Locate the cell with the specified text and output its [x, y] center coordinate. 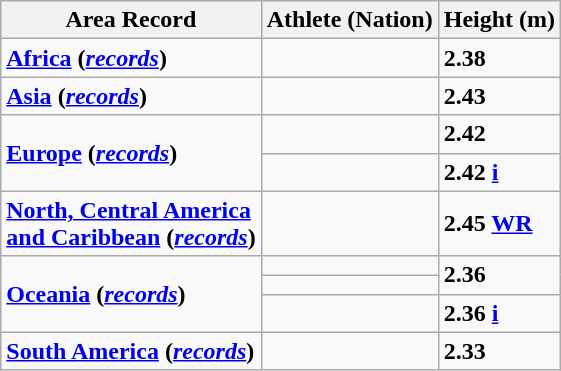
2.36 i [499, 313]
North, Central Americaand Caribbean (records) [131, 224]
Oceania (records) [131, 294]
South America (records) [131, 351]
2.36 [499, 275]
Africa (records) [131, 58]
2.38 [499, 58]
2.45 WR [499, 224]
Height (m) [499, 20]
2.43 [499, 96]
2.42 i [499, 172]
2.33 [499, 351]
Asia (records) [131, 96]
2.42 [499, 134]
Europe (records) [131, 153]
Athlete (Nation) [350, 20]
Area Record [131, 20]
